Detect which cell encompasses the target text, then output its (x, y) center coordinate. 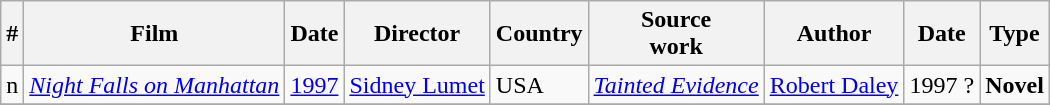
# (12, 34)
Sidney Lumet (417, 85)
Country (539, 34)
Type (1015, 34)
Night Falls on Manhattan (154, 85)
Author (834, 34)
1997 (314, 85)
n (12, 85)
Tainted Evidence (676, 85)
USA (539, 85)
Novel (1015, 85)
Film (154, 34)
1997 ? (942, 85)
Director (417, 34)
Robert Daley (834, 85)
Sourcework (676, 34)
